Scan for the cell matching the given text and deliver its (x, y) coordinate at center. 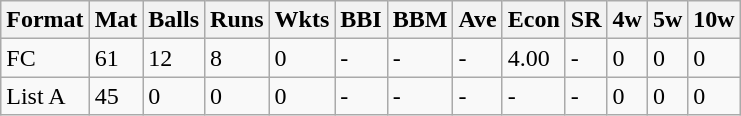
BBI (361, 20)
4w (627, 20)
45 (116, 96)
Balls (174, 20)
Mat (116, 20)
SR (586, 20)
Runs (237, 20)
BBM (420, 20)
4.00 (534, 58)
61 (116, 58)
List A (45, 96)
FC (45, 58)
12 (174, 58)
Format (45, 20)
10w (714, 20)
Econ (534, 20)
5w (667, 20)
8 (237, 58)
Wkts (302, 20)
Ave (478, 20)
